From the cell containing the given text, extract its center point as (x, y) coordinate. 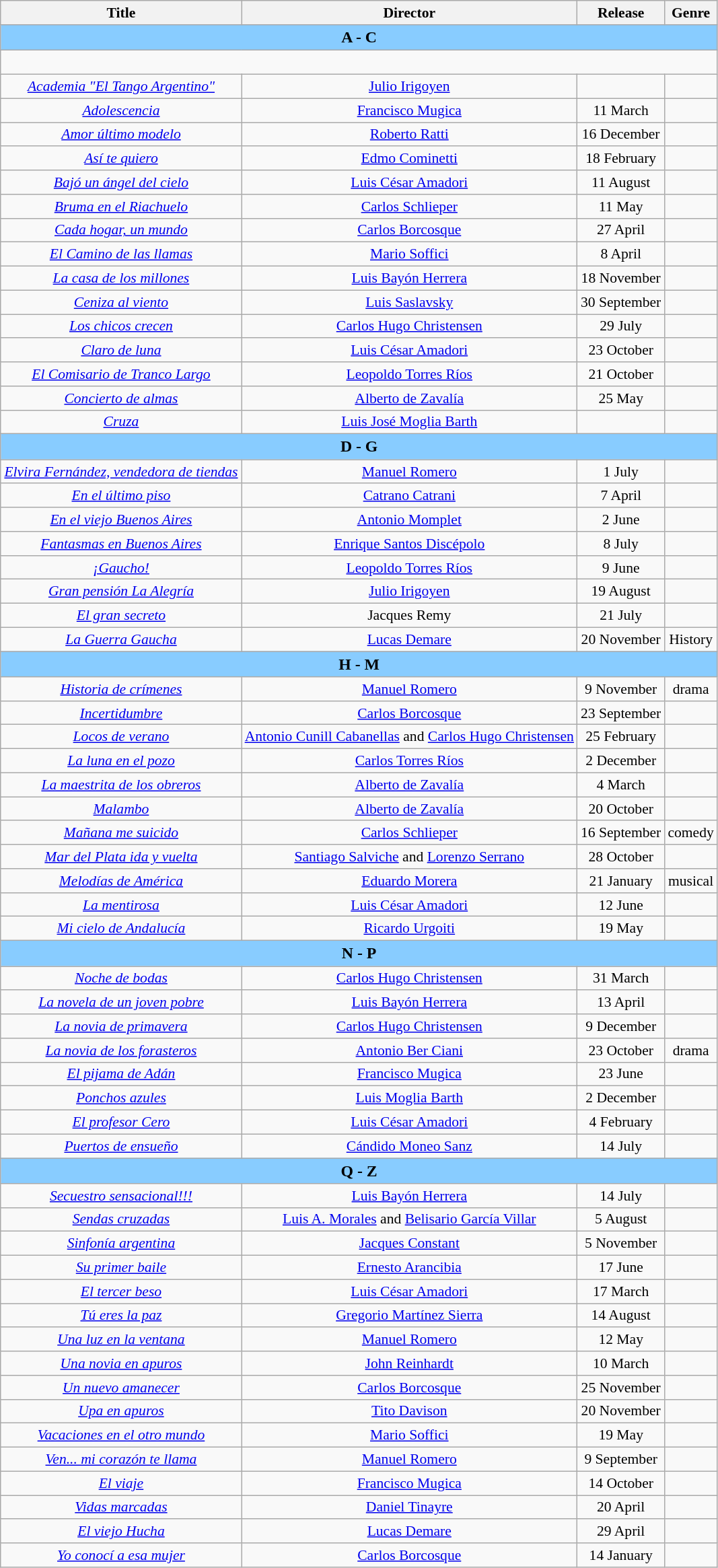
Así te quiero (121, 159)
Cada hogar, un mundo (121, 230)
Catrano Catrani (409, 496)
Bruma en el Riachuelo (121, 207)
12 June (620, 905)
20 April (620, 1507)
Luis José Moglia Barth (409, 422)
9 September (620, 1460)
2 June (620, 520)
El Camino de las llamas (121, 254)
H - M (359, 664)
9 June (620, 568)
Director (409, 13)
31 March (620, 978)
Una novia en apuros (121, 1363)
Vacaciones en el otro mundo (121, 1435)
Title (121, 13)
Mañana me suicido (121, 833)
La novela de un joven pobre (121, 1003)
29 April (620, 1532)
Release (620, 13)
¡Gaucho! (121, 568)
John Reinhardt (409, 1363)
Ponchos azules (121, 1098)
Ven... mi corazón te llama (121, 1460)
13 April (620, 1003)
4 March (620, 785)
Ceniza al viento (121, 302)
Cándido Moneo Sanz (409, 1146)
La mentirosa (121, 905)
Una luz en la ventana (121, 1340)
El gran secreto (121, 616)
21 July (620, 616)
Santiago Salviche and Lorenzo Serrano (409, 857)
17 March (620, 1291)
1 July (620, 472)
25 February (620, 737)
14 January (620, 1555)
Los chicos crecen (121, 326)
comedy (690, 833)
Jacques Constant (409, 1244)
Historia de crímenes (121, 689)
Puertos de ensueño (121, 1146)
14 August (620, 1316)
La Guerra Gaucha (121, 639)
25 November (620, 1388)
21 January (620, 881)
17 June (620, 1268)
30 September (620, 302)
Locos de verano (121, 737)
Ricardo Urgoiti (409, 929)
9 November (620, 689)
Un nuevo amanecer (121, 1388)
La casa de los millones (121, 279)
12 May (620, 1340)
16 December (620, 135)
Ernesto Arancibia (409, 1268)
Su primer baile (121, 1268)
Bajó un ángel del cielo (121, 182)
21 October (620, 374)
Enrique Santos Discépolo (409, 544)
Antonio Ber Ciani (409, 1050)
La maestrita de los obreros (121, 785)
Eduardo Morera (409, 881)
La novia de los forasteros (121, 1050)
Antonio Momplet (409, 520)
Gran pensión La Alegría (121, 592)
Concierto de almas (121, 398)
Antonio Cunill Cabanellas and Carlos Hugo Christensen (409, 737)
Jacques Remy (409, 616)
Tú eres la paz (121, 1316)
10 March (620, 1363)
11 May (620, 207)
Upa en apuros (121, 1411)
Daniel Tinayre (409, 1507)
Cruza (121, 422)
Luis Moglia Barth (409, 1098)
Amor último modelo (121, 135)
28 October (620, 857)
11 August (620, 182)
Gregorio Martínez Sierra (409, 1316)
Vidas marcadas (121, 1507)
El profesor Cero (121, 1122)
5 August (620, 1219)
Sendas cruzadas (121, 1219)
5 November (620, 1244)
19 August (620, 592)
La luna en el pozo (121, 761)
8 July (620, 544)
En el viejo Buenos Aires (121, 520)
18 November (620, 279)
El viejo Hucha (121, 1532)
El viaje (121, 1483)
Melodías de América (121, 881)
4 February (620, 1122)
27 April (620, 230)
14 October (620, 1483)
History (690, 639)
Carlos Torres Ríos (409, 761)
Luis Saslavsky (409, 302)
29 July (620, 326)
La novia de primavera (121, 1026)
Q - Z (359, 1171)
Luis A. Morales and Belisario García Villar (409, 1219)
Edmo Cominetti (409, 159)
N - P (359, 954)
El pijama de Adán (121, 1074)
Fantasmas en Buenos Aires (121, 544)
En el último piso (121, 496)
Tito Davison (409, 1411)
23 September (620, 713)
Malambo (121, 809)
El tercer beso (121, 1291)
Elvira Fernández, vendedora de tiendas (121, 472)
El Comisario de Tranco Largo (121, 374)
25 May (620, 398)
Roberto Ratti (409, 135)
Mar del Plata ida y vuelta (121, 857)
A - C (359, 38)
Sinfonía argentina (121, 1244)
Secuestro sensacional!!! (121, 1196)
11 March (620, 110)
Claro de luna (121, 351)
Academia "El Tango Argentino" (121, 87)
8 April (620, 254)
9 December (620, 1026)
musical (690, 881)
20 October (620, 809)
Adolescencia (121, 110)
23 June (620, 1074)
Incertidumbre (121, 713)
Noche de bodas (121, 978)
16 September (620, 833)
Genre (690, 13)
Mi cielo de Andalucía (121, 929)
18 February (620, 159)
D - G (359, 447)
Yo conocí a esa mujer (121, 1555)
7 April (620, 496)
